Provide the [x, y] coordinate of the cell's center where the given text is located.  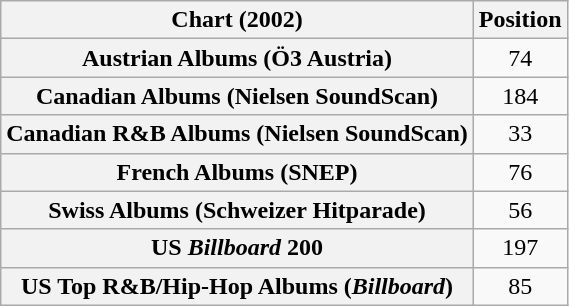
74 [520, 58]
US Billboard 200 [238, 248]
56 [520, 210]
Position [520, 20]
Canadian R&B Albums (Nielsen SoundScan) [238, 134]
76 [520, 172]
33 [520, 134]
85 [520, 286]
Chart (2002) [238, 20]
Canadian Albums (Nielsen SoundScan) [238, 96]
US Top R&B/Hip-Hop Albums (Billboard) [238, 286]
Swiss Albums (Schweizer Hitparade) [238, 210]
French Albums (SNEP) [238, 172]
Austrian Albums (Ö3 Austria) [238, 58]
184 [520, 96]
197 [520, 248]
